Pinpoint the cell where the given text exists, returning its [x, y] midpoint coordinate. 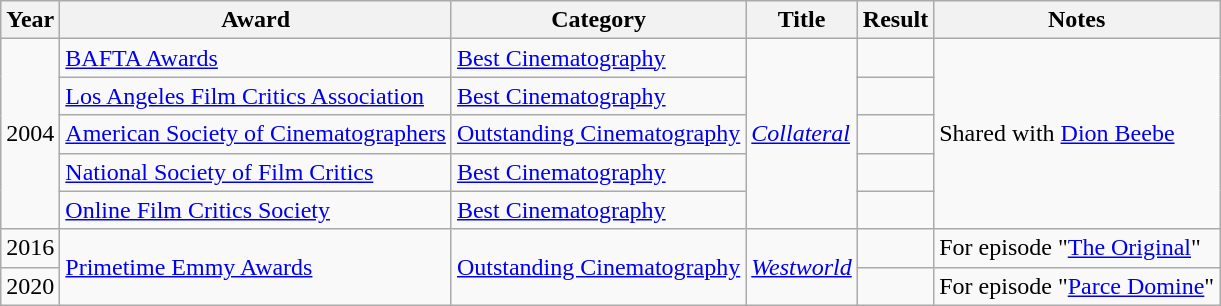
For episode "Parce Domine" [1077, 286]
American Society of Cinematographers [256, 134]
Online Film Critics Society [256, 210]
Result [895, 20]
Westworld [802, 267]
Notes [1077, 20]
For episode "The Original" [1077, 248]
Award [256, 20]
Year [30, 20]
Category [598, 20]
Title [802, 20]
BAFTA Awards [256, 58]
National Society of Film Critics [256, 172]
2004 [30, 134]
Collateral [802, 134]
2020 [30, 286]
Primetime Emmy Awards [256, 267]
2016 [30, 248]
Shared with Dion Beebe [1077, 134]
Los Angeles Film Critics Association [256, 96]
